Return [x, y] of the center of cell containing provided text 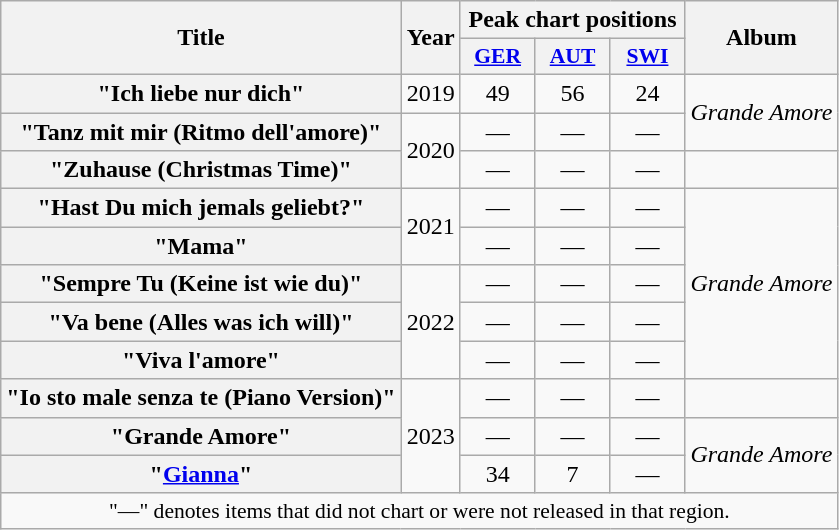
"Tanz mit mir (Ritmo dell'amore)" [201, 131]
2019 [430, 93]
"Gianna" [201, 474]
2022 [430, 322]
Year [430, 38]
SWI [648, 57]
AUT [572, 57]
Title [201, 38]
2021 [430, 227]
Album [762, 38]
"Zuhause (Christmas Time)" [201, 170]
"Io sto male senza te (Piano Version)" [201, 398]
"—" denotes items that did not chart or were not released in that region. [420, 511]
2020 [430, 150]
GER [498, 57]
"Sempre Tu (Keine ist wie du)" [201, 284]
"Hast Du mich jemals geliebt?" [201, 208]
24 [648, 93]
2023 [430, 436]
"Viva l'amore" [201, 360]
"Grande Amore" [201, 436]
7 [572, 474]
34 [498, 474]
"Mama" [201, 246]
"Ich liebe nur dich" [201, 93]
Peak chart positions [572, 20]
"Va bene (Alles was ich will)" [201, 322]
49 [498, 93]
56 [572, 93]
